Find where the given text appears and provide that cell's center as [x, y] coordinate. 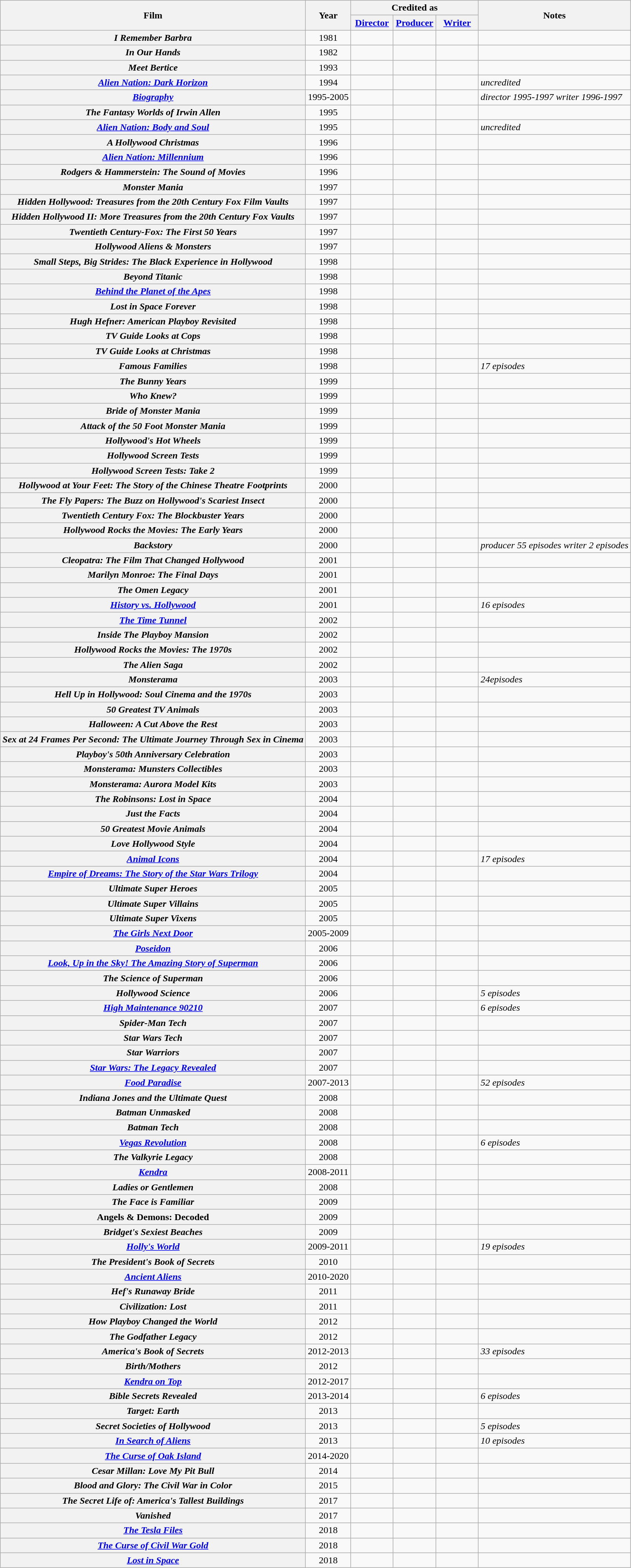
Who Knew? [153, 396]
Twentieth Century Fox: The Blockbuster Years [153, 515]
The Fantasy Worlds of Irwin Allen [153, 112]
Blood and Glory: The Civil War in Color [153, 1486]
24episodes [555, 680]
The Valkyrie Legacy [153, 1157]
Attack of the 50 Foot Monster Mania [153, 426]
Look, Up in the Sky! The Amazing Story of Superman [153, 963]
Batman Tech [153, 1127]
Bible Secrets Revealed [153, 1396]
Cesar Millan: Love My Pit Bull [153, 1471]
Target: Earth [153, 1411]
Spider-Man Tech [153, 1023]
33 episodes [555, 1351]
Empire of Dreams: The Story of the Star Wars Trilogy [153, 873]
Secret Societies of Hollywood [153, 1426]
Year [328, 15]
Alien Nation: Body and Soul [153, 127]
Star Wars Tech [153, 1038]
The Robinsons: Lost in Space [153, 799]
Kendra on Top [153, 1381]
1993 [328, 67]
Birth/Mothers [153, 1366]
Beyond Titanic [153, 276]
Director [372, 23]
Ultimate Super Heroes [153, 888]
How Playboy Changed the World [153, 1321]
50 Greatest TV Animals [153, 709]
Credited as [415, 8]
2007-2013 [328, 1082]
The Curse of Oak Island [153, 1456]
The Godfather Legacy [153, 1336]
Ultimate Super Villains [153, 903]
Food Paradise [153, 1082]
Holly's World [153, 1247]
A Hollywood Christmas [153, 142]
Hidden Hollywood II: More Treasures from the 20th Century Fox Vaults [153, 217]
2009-2011 [328, 1247]
The Science of Superman [153, 978]
Love Hollywood Style [153, 844]
Monsterama: Munsters Collectibles [153, 769]
Lost in Space Forever [153, 306]
In Search of Aliens [153, 1441]
Biography [153, 97]
2012-2017 [328, 1381]
2005-2009 [328, 933]
Backstory [153, 545]
Alien Nation: Dark Horizon [153, 82]
The President's Book of Secrets [153, 1262]
Meet Bertice [153, 67]
2010 [328, 1262]
1995-2005 [328, 97]
Batman Unmasked [153, 1112]
Hollywood Rocks the Movies: The Early Years [153, 530]
director 1995-1997 writer 1996-1997 [555, 97]
10 episodes [555, 1441]
Hidden Hollywood: Treasures from the 20th Century Fox Film Vaults [153, 202]
In Our Hands [153, 53]
Sex at 24 Frames Per Second: The Ultimate Journey Through Sex in Cinema [153, 739]
producer 55 episodes writer 2 episodes [555, 545]
The Bunny Years [153, 381]
TV Guide Looks at Cops [153, 336]
19 episodes [555, 1247]
1982 [328, 53]
Hugh Hefner: American Playboy Revisited [153, 321]
Hollywood at Your Feet: The Story of the Chinese Theatre Footprints [153, 486]
1994 [328, 82]
America's Book of Secrets [153, 1351]
Famous Families [153, 366]
Hollywood Rocks the Movies: The 1970s [153, 649]
The Fly Papers: The Buzz on Hollywood's Scariest Insect [153, 500]
Bridget's Sexiest Beaches [153, 1232]
Hell Up in Hollywood: Soul Cinema and the 1970s [153, 695]
Halloween: A Cut Above the Rest [153, 724]
The Omen Legacy [153, 590]
Producer [415, 23]
Vegas Revolution [153, 1142]
Hollywood's Hot Wheels [153, 441]
2014-2020 [328, 1456]
2010-2020 [328, 1277]
2014 [328, 1471]
I Remember Barbra [153, 38]
Hollywood Science [153, 993]
Angels & Demons: Decoded [153, 1217]
Inside The Playboy Mansion [153, 635]
Ultimate Super Vixens [153, 919]
Monsterama: Aurora Model Kits [153, 784]
Star Warriors [153, 1053]
Writer [457, 23]
Star Wars: The Legacy Revealed [153, 1068]
Bride of Monster Mania [153, 411]
Lost in Space [153, 1560]
Film [153, 15]
High Maintenance 90210 [153, 1008]
The Curse of Civil War Gold [153, 1545]
Just the Facts [153, 814]
The Girls Next Door [153, 933]
Hollywood Screen Tests [153, 456]
The Alien Saga [153, 665]
Rodgers & Hammerstein: The Sound of Movies [153, 172]
The Face is Familiar [153, 1202]
The Time Tunnel [153, 620]
50 Greatest Movie Animals [153, 829]
Cleopatra: The Film That Changed Hollywood [153, 560]
2015 [328, 1486]
Hollywood Screen Tests: Take 2 [153, 471]
Twentieth Century-Fox: The First 50 Years [153, 232]
TV Guide Looks at Christmas [153, 351]
Behind the Planet of the Apes [153, 291]
52 episodes [555, 1082]
Poseidon [153, 948]
16 episodes [555, 605]
Ancient Aliens [153, 1277]
1981 [328, 38]
2012-2013 [328, 1351]
Notes [555, 15]
Animal Icons [153, 859]
The Secret Life of: America's Tallest Buildings [153, 1501]
Ladies or Gentlemen [153, 1187]
Indiana Jones and the Ultimate Quest [153, 1097]
Kendra [153, 1172]
2008-2011 [328, 1172]
The Tesla Files [153, 1530]
Hollywood Aliens & Monsters [153, 247]
Small Steps, Big Strides: The Black Experience in Hollywood [153, 262]
Monsterama [153, 680]
2013-2014 [328, 1396]
Marilyn Monroe: The Final Days [153, 575]
Monster Mania [153, 187]
Civilization: Lost [153, 1306]
Playboy's 50th Anniversary Celebration [153, 754]
Vanished [153, 1515]
Alien Nation: Millennium [153, 157]
History vs. Hollywood [153, 605]
Hef's Runaway Bride [153, 1292]
